Return [x, y] of the center of cell containing provided text 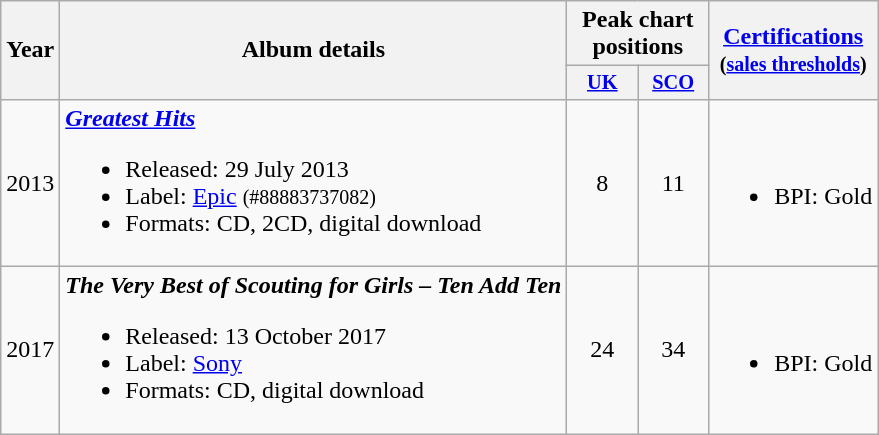
2013 [30, 182]
Greatest HitsReleased: 29 July 2013Label: Epic (#88883737082)Formats: CD, 2CD, digital download [314, 182]
Certifications(sales thresholds) [794, 50]
24 [602, 350]
UK [602, 83]
Album details [314, 50]
11 [674, 182]
8 [602, 182]
2017 [30, 350]
Peak chart positions [638, 34]
SCO [674, 83]
Year [30, 50]
The Very Best of Scouting for Girls – Ten Add TenReleased: 13 October 2017Label: SonyFormats: CD, digital download [314, 350]
34 [674, 350]
